For the text-containing cell, return its midpoint in [X, Y] coordinate format. 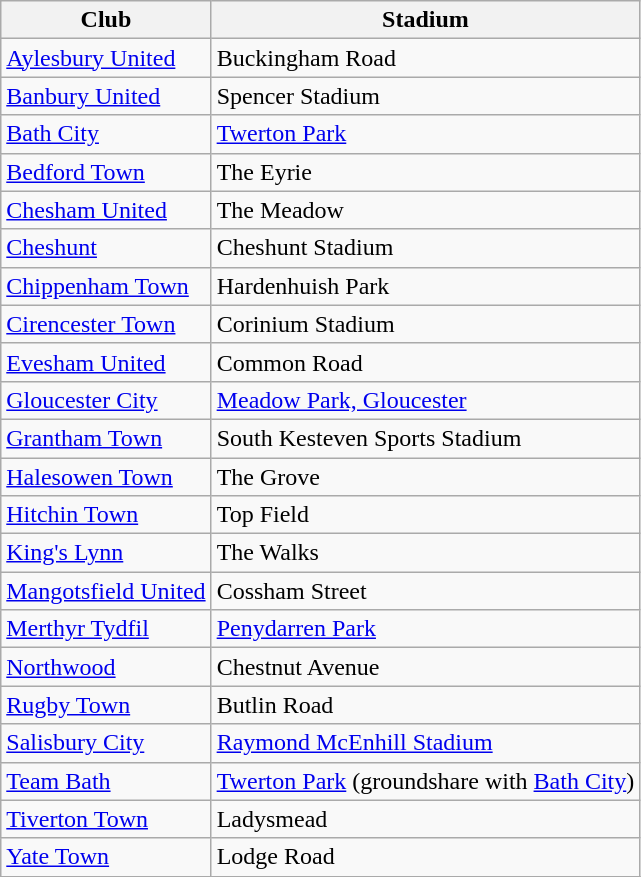
Ladysmead [426, 819]
Team Bath [106, 781]
King's Lynn [106, 553]
Chippenham Town [106, 286]
Twerton Park [426, 134]
Lodge Road [426, 857]
Hardenhuish Park [426, 286]
Chesham United [106, 210]
Raymond McEnhill Stadium [426, 743]
Butlin Road [426, 705]
Northwood [106, 667]
Corinium Stadium [426, 324]
South Kesteven Sports Stadium [426, 438]
The Eyrie [426, 172]
Gloucester City [106, 400]
Club [106, 20]
Common Road [426, 362]
Halesowen Town [106, 477]
Grantham Town [106, 438]
Hitchin Town [106, 515]
Yate Town [106, 857]
Banbury United [106, 96]
Tiverton Town [106, 819]
Salisbury City [106, 743]
Spencer Stadium [426, 96]
Merthyr Tydfil [106, 629]
Rugby Town [106, 705]
Bedford Town [106, 172]
Buckingham Road [426, 58]
Penydarren Park [426, 629]
Meadow Park, Gloucester [426, 400]
Mangotsfield United [106, 591]
Aylesbury United [106, 58]
Bath City [106, 134]
Evesham United [106, 362]
The Walks [426, 553]
Cirencester Town [106, 324]
Twerton Park (groundshare with Bath City) [426, 781]
Cheshunt Stadium [426, 248]
Cheshunt [106, 248]
Chestnut Avenue [426, 667]
Stadium [426, 20]
The Grove [426, 477]
Top Field [426, 515]
The Meadow [426, 210]
Cossham Street [426, 591]
